Output the (x, y) coordinate of the center of the cell containing the given text.  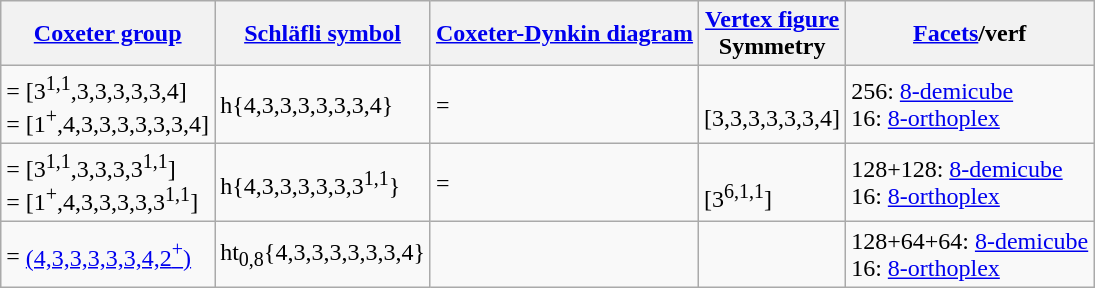
128+128: 8-demicube16: 8-orthoplex (970, 183)
Coxeter-Dynkin diagram (564, 34)
[3,3,3,3,3,3,4] (772, 105)
= [31,1,3,3,3,31,1]= [1+,4,3,3,3,3,31,1] (108, 183)
ht0,8{4,3,3,3,3,3,3,4} (323, 254)
h{4,3,3,3,3,3,31,1} (323, 183)
Facets/verf (970, 34)
h{4,3,3,3,3,3,3,4} (323, 105)
Vertex figureSymmetry (772, 34)
128+64+64: 8-demicube16: 8-orthoplex (970, 254)
Schläfli symbol (323, 34)
[36,1,1] (772, 183)
= [31,1,3,3,3,3,3,4]= [1+,4,3,3,3,3,3,3,4] (108, 105)
Coxeter group (108, 34)
256: 8-demicube16: 8-orthoplex (970, 105)
= (4,3,3,3,3,3,4,2+) (108, 254)
